Find where the given text appears and provide that cell's center as (x, y) coordinate. 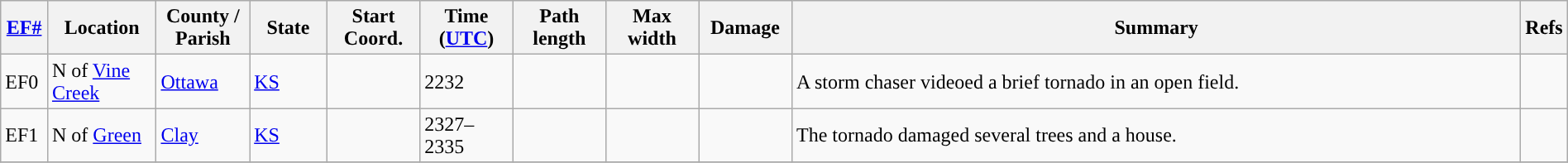
EF# (25, 28)
Refs (1545, 28)
Clay (203, 136)
N of Green (102, 136)
N of Vine Creek (102, 81)
Summary (1156, 28)
2327–2335 (466, 136)
Ottawa (203, 81)
County / Parish (203, 28)
State (289, 28)
2232 (466, 81)
EF0 (25, 81)
Start Coord. (374, 28)
Path length (559, 28)
Damage (744, 28)
A storm chaser videoed a brief tornado in an open field. (1156, 81)
The tornado damaged several trees and a house. (1156, 136)
Max width (652, 28)
EF1 (25, 136)
Time (UTC) (466, 28)
Location (102, 28)
